Capture the cell that displays the provided text and extract its (X, Y) central coordinate. 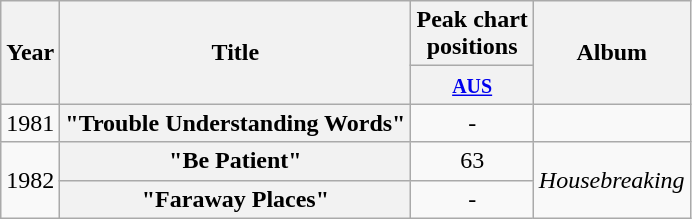
"Faraway Places" (236, 199)
Title (236, 52)
"Trouble Understanding Words" (236, 123)
63 (472, 161)
"Be Patient" (236, 161)
Housebreaking (612, 180)
Album (612, 52)
1981 (30, 123)
1982 (30, 180)
AUS (472, 85)
Year (30, 52)
Peak chartpositions (472, 34)
